For the text-containing cell, return its midpoint in (X, Y) coordinate format. 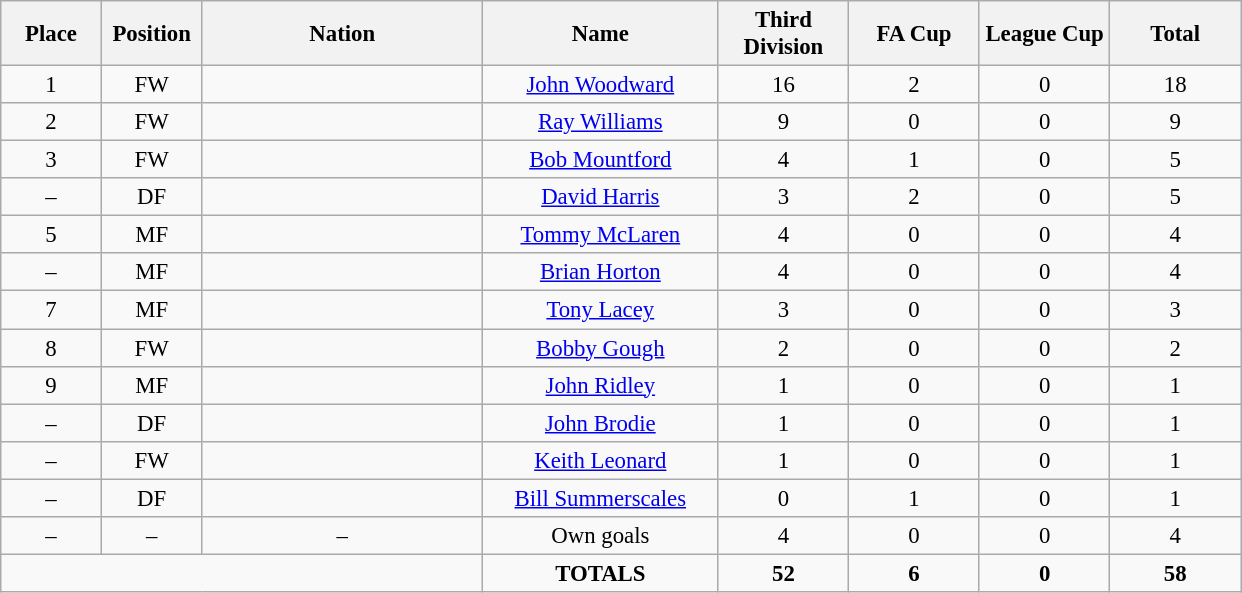
8 (52, 348)
16 (784, 85)
Place (52, 34)
Bobby Gough (601, 348)
League Cup (1044, 34)
John Woodward (601, 85)
6 (914, 573)
Bob Mountford (601, 160)
Keith Leonard (601, 460)
Own goals (601, 536)
Tony Lacey (601, 310)
FA Cup (914, 34)
Third Division (784, 34)
Position (152, 34)
Bill Summerscales (601, 498)
7 (52, 310)
Ray Williams (601, 122)
John Brodie (601, 423)
58 (1176, 573)
David Harris (601, 197)
John Ridley (601, 385)
Total (1176, 34)
TOTALS (601, 573)
18 (1176, 85)
Name (601, 34)
Brian Horton (601, 273)
Tommy McLaren (601, 235)
Nation (342, 34)
52 (784, 573)
